Extract the (X, Y) coordinate from the center of the cell holding the provided text.  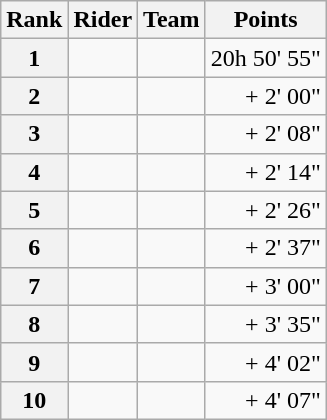
+ 2' 14" (266, 172)
2 (34, 96)
9 (34, 362)
+ 3' 35" (266, 324)
6 (34, 248)
+ 2' 00" (266, 96)
4 (34, 172)
+ 2' 37" (266, 248)
1 (34, 58)
+ 3' 00" (266, 286)
7 (34, 286)
+ 4' 02" (266, 362)
10 (34, 400)
+ 4' 07" (266, 400)
8 (34, 324)
+ 2' 08" (266, 134)
Points (266, 20)
Rider (103, 20)
Team (172, 20)
5 (34, 210)
3 (34, 134)
+ 2' 26" (266, 210)
Rank (34, 20)
20h 50' 55" (266, 58)
